Locate the cell with the specified text and output its [X, Y] center coordinate. 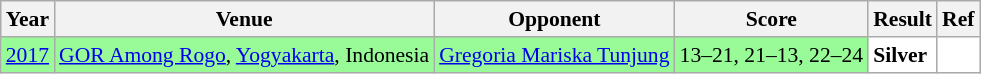
GOR Among Rogo, Yogyakarta, Indonesia [244, 55]
Venue [244, 19]
Silver [902, 55]
Gregoria Mariska Tunjung [554, 55]
Opponent [554, 19]
13–21, 21–13, 22–24 [772, 55]
Year [28, 19]
2017 [28, 55]
Result [902, 19]
Score [772, 19]
Ref [958, 19]
